Extract the [x, y] coordinate from the center of the cell holding the provided text.  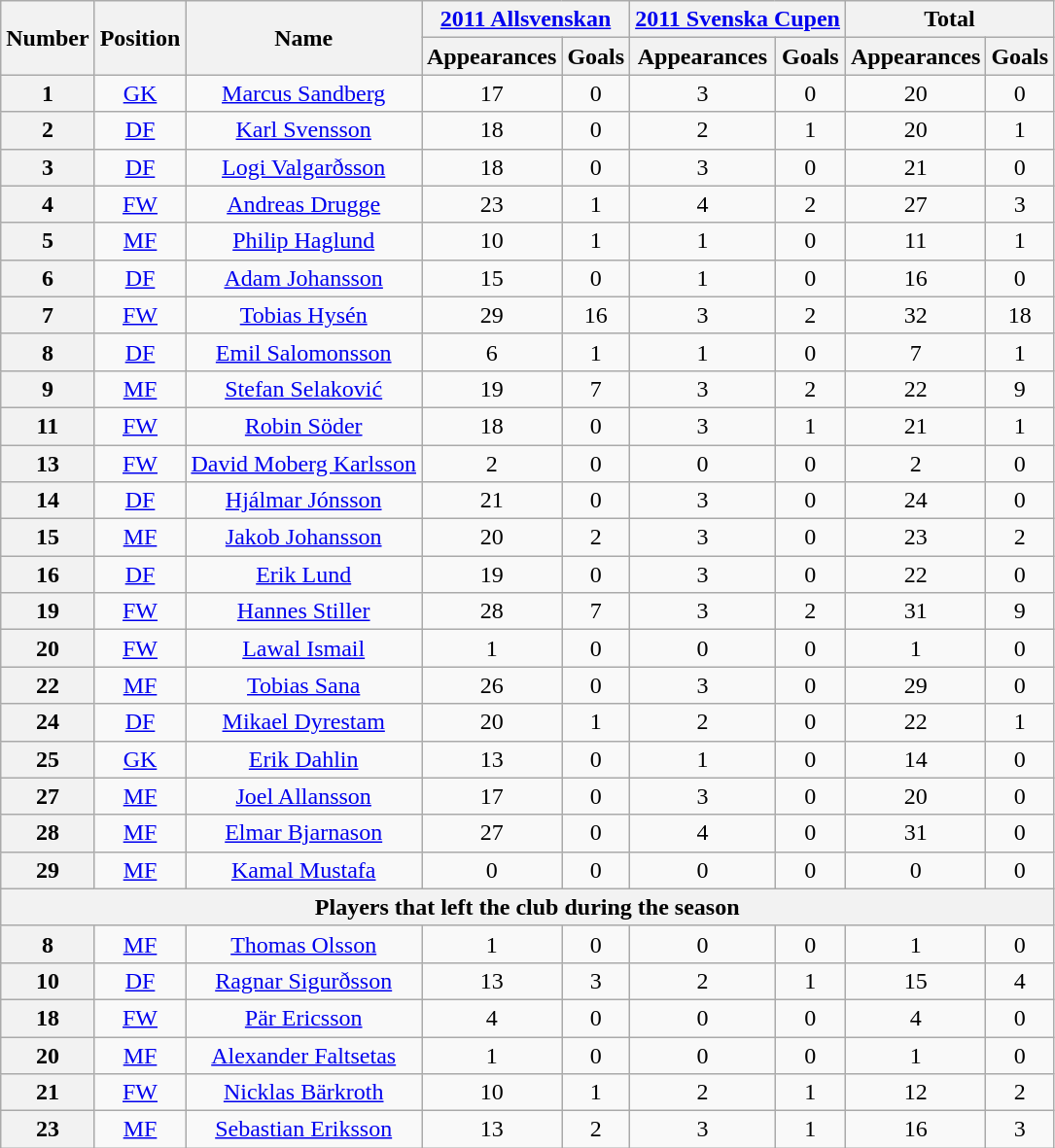
Kamal Mustafa [303, 870]
26 [492, 685]
Elmar Bjarnason [303, 833]
Robin Söder [303, 426]
Erik Dahlin [303, 759]
25 [48, 759]
Tobias Sana [303, 685]
Erik Lund [303, 574]
5 [48, 241]
Logi Valgarðsson [303, 167]
Pär Ericsson [303, 1018]
Emil Salomonsson [303, 352]
12 [915, 1093]
Jakob Johansson [303, 538]
Stefan Selaković [303, 389]
Tobias Hysén [303, 315]
32 [915, 315]
Thomas Olsson [303, 944]
Name [303, 38]
Sebastian Eriksson [303, 1130]
Adam Johansson [303, 278]
2011 Svenska Cupen [738, 19]
Hjálmar Jónsson [303, 501]
Nicklas Bärkroth [303, 1093]
Marcus Sandberg [303, 93]
Ragnar Sigurðsson [303, 981]
Mikael Dyrestam [303, 722]
Andreas Drugge [303, 204]
Position [140, 38]
Joel Allansson [303, 796]
Number [48, 38]
Philip Haglund [303, 241]
Hannes Stiller [303, 611]
Karl Svensson [303, 130]
2011 Allsvenskan [526, 19]
Players that left the club during the season [527, 907]
Lawal Ismail [303, 648]
Total [949, 19]
David Moberg Karlsson [303, 464]
Alexander Faltsetas [303, 1055]
